Find where the given text appears and provide that cell's center as (x, y) coordinate. 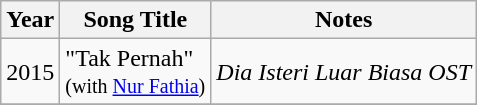
"Tak Pernah" (with Nur Fathia) (136, 72)
2015 (30, 72)
Song Title (136, 20)
Year (30, 20)
Dia Isteri Luar Biasa OST (344, 72)
Notes (344, 20)
